Find where the given text appears and provide that cell's center as [X, Y] coordinate. 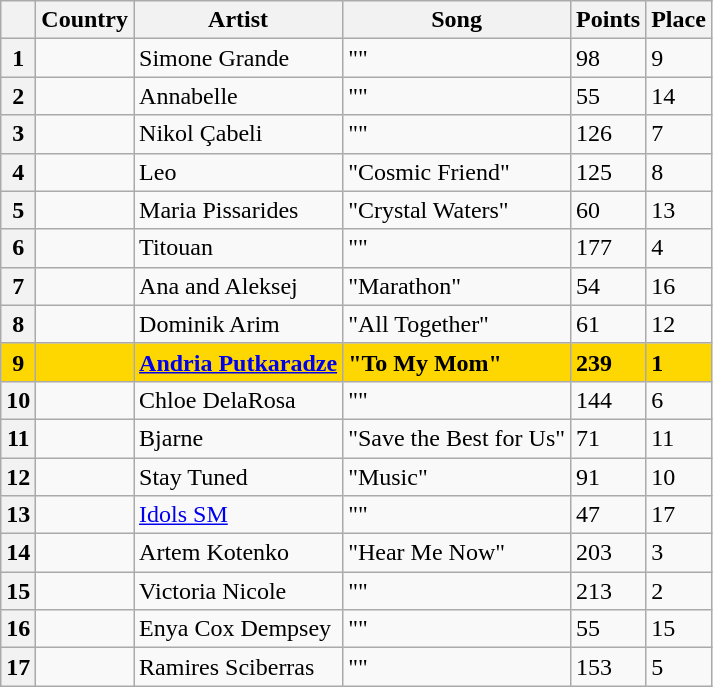
Victoria Nicole [238, 591]
98 [608, 58]
Artem Kotenko [238, 553]
239 [608, 362]
Dominik Arim [238, 324]
Simone Grande [238, 58]
71 [608, 438]
Titouan [238, 248]
"Music" [457, 477]
Idols SM [238, 515]
Leo [238, 172]
Maria Pissarides [238, 210]
126 [608, 134]
Stay Tuned [238, 477]
91 [608, 477]
"Cosmic Friend" [457, 172]
Nikol Çabeli [238, 134]
125 [608, 172]
Ramires Sciberras [238, 667]
Artist [238, 20]
60 [608, 210]
153 [608, 667]
61 [608, 324]
203 [608, 553]
54 [608, 286]
Enya Cox Dempsey [238, 629]
177 [608, 248]
Annabelle [238, 96]
213 [608, 591]
"To My Mom" [457, 362]
"Marathon" [457, 286]
Place [679, 20]
"Save the Best for Us" [457, 438]
Bjarne [238, 438]
144 [608, 400]
Country [85, 20]
47 [608, 515]
"Hear Me Now" [457, 553]
"Crystal Waters" [457, 210]
"All Together" [457, 324]
Ana and Aleksej [238, 286]
Chloe DelaRosa [238, 400]
Andria Putkaradze [238, 362]
Points [608, 20]
Song [457, 20]
